Scan for the cell matching the given text and deliver its (X, Y) coordinate at center. 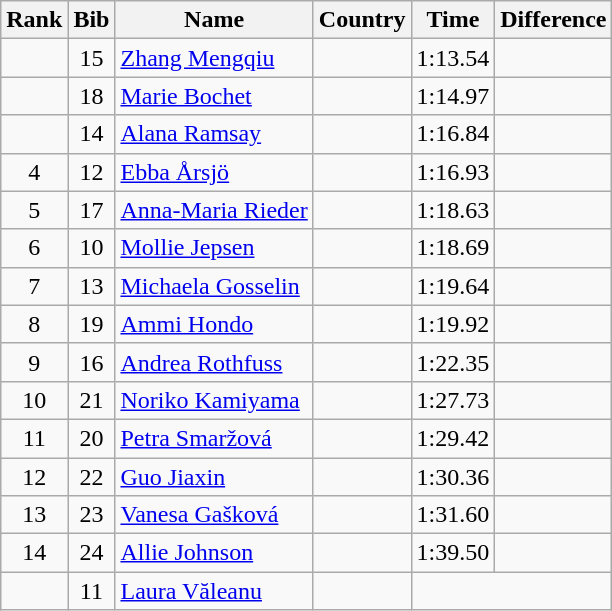
17 (92, 210)
1:16.93 (453, 172)
Michaela Gosselin (214, 286)
Ammi Hondo (214, 324)
18 (92, 96)
21 (92, 400)
Noriko Kamiyama (214, 400)
Mollie Jepsen (214, 248)
7 (34, 286)
1:22.35 (453, 362)
6 (34, 248)
22 (92, 477)
Bib (92, 20)
Vanesa Gašková (214, 515)
Allie Johnson (214, 553)
5 (34, 210)
15 (92, 58)
Marie Bochet (214, 96)
1:19.64 (453, 286)
4 (34, 172)
1:31.60 (453, 515)
1:29.42 (453, 438)
1:16.84 (453, 134)
16 (92, 362)
Guo Jiaxin (214, 477)
Andrea Rothfuss (214, 362)
1:30.36 (453, 477)
1:13.54 (453, 58)
1:14.97 (453, 96)
1:39.50 (453, 553)
9 (34, 362)
24 (92, 553)
20 (92, 438)
1:18.69 (453, 248)
8 (34, 324)
Petra Smaržová (214, 438)
19 (92, 324)
Zhang Mengqiu (214, 58)
Alana Ramsay (214, 134)
23 (92, 515)
1:18.63 (453, 210)
1:27.73 (453, 400)
Difference (554, 20)
Time (453, 20)
Name (214, 20)
Rank (34, 20)
Country (362, 20)
Laura Văleanu (214, 591)
1:19.92 (453, 324)
Anna-Maria Rieder (214, 210)
Ebba Årsjö (214, 172)
